Output the (X, Y) coordinate of the center of the cell containing the given text.  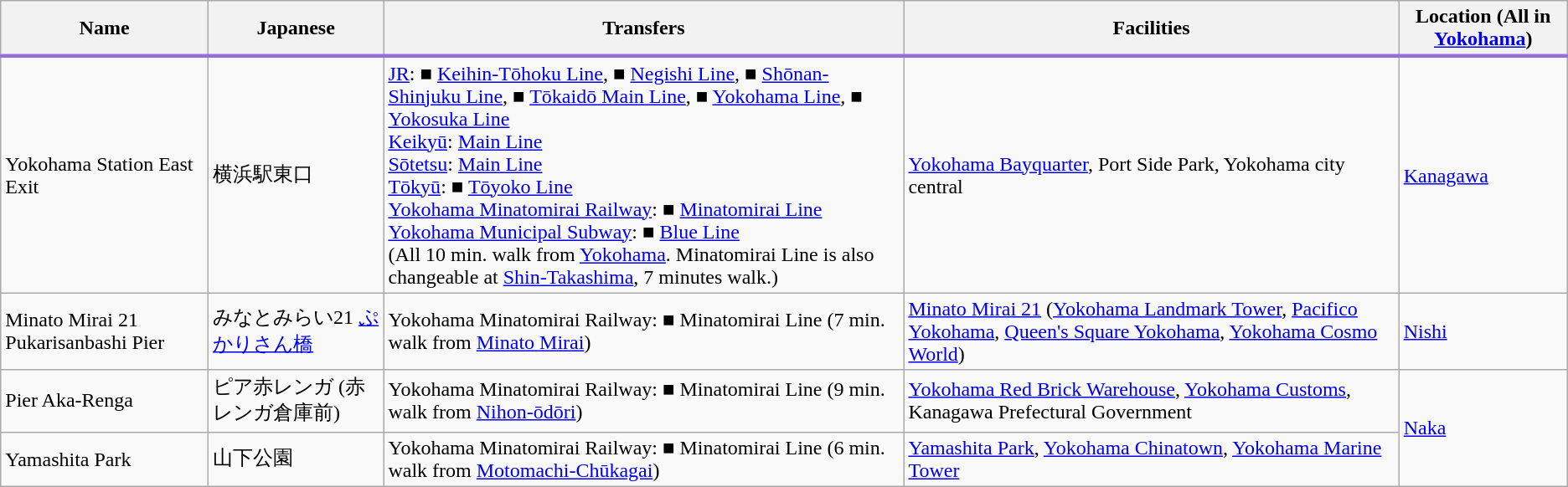
Yokohama Station East Exit (105, 174)
Minato Mirai 21 (Yokohama Landmark Tower, Pacifico Yokohama, Queen's Square Yokohama, Yokohama Cosmo World) (1151, 331)
Minato Mirai 21 Pukarisanbashi Pier (105, 331)
Facilities (1151, 28)
Pier Aka-Renga (105, 401)
Japanese (295, 28)
Yokohama Minatomirai Railway: ■ Minatomirai Line (6 min. walk from Motomachi-Chūkagai) (643, 459)
Transfers (643, 28)
山下公園 (295, 459)
Yokohama Minatomirai Railway: ■ Minatomirai Line (7 min. walk from Minato Mirai) (643, 331)
Yokohama Minatomirai Railway: ■ Minatomirai Line (9 min. walk from Nihon-ōdōri) (643, 401)
Location (All in Yokohama) (1483, 28)
Yokohama Red Brick Warehouse, Yokohama Customs, Kanagawa Prefectural Government (1151, 401)
Naka (1483, 428)
みなとみらい21 ぷかりさん橋 (295, 331)
Yokohama Bayquarter, Port Side Park, Yokohama city central (1151, 174)
Kanagawa (1483, 174)
Name (105, 28)
Yamashita Park, Yokohama Chinatown, Yokohama Marine Tower (1151, 459)
Yamashita Park (105, 459)
Nishi (1483, 331)
ピア赤レンガ (赤レンガ倉庫前) (295, 401)
横浜駅東口 (295, 174)
